Locate the cell with the specified text and output its [X, Y] center coordinate. 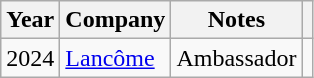
Lancôme [116, 58]
Year [30, 20]
Ambassador [236, 58]
Company [116, 20]
Notes [236, 20]
2024 [30, 58]
